Identify which cell holds the provided text, then report its (X, Y) central coordinate. 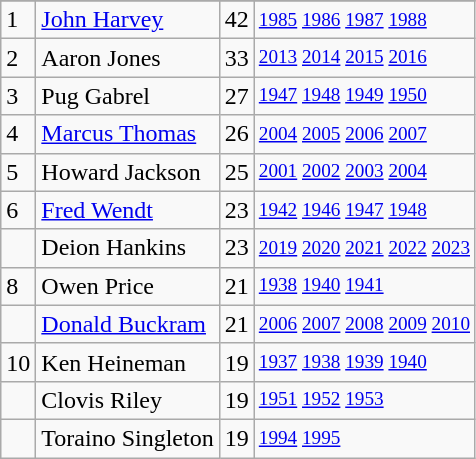
25 (236, 172)
5 (18, 172)
1951 1952 1953 (364, 400)
2019 2020 2021 2022 2023 (364, 248)
2006 2007 2008 2009 2010 (364, 324)
1942 1946 1947 1948 (364, 210)
26 (236, 134)
Deion Hankins (128, 248)
Donald Buckram (128, 324)
33 (236, 58)
42 (236, 20)
1 (18, 20)
8 (18, 286)
Pug Gabrel (128, 96)
1947 1948 1949 1950 (364, 96)
Owen Price (128, 286)
1985 1986 1987 1988 (364, 20)
2 (18, 58)
2013 2014 2015 2016 (364, 58)
John Harvey (128, 20)
2001 2002 2003 2004 (364, 172)
Marcus Thomas (128, 134)
6 (18, 210)
Howard Jackson (128, 172)
1937 1938 1939 1940 (364, 362)
3 (18, 96)
Ken Heineman (128, 362)
Aaron Jones (128, 58)
4 (18, 134)
Toraino Singleton (128, 438)
Fred Wendt (128, 210)
1938 1940 1941 (364, 286)
Clovis Riley (128, 400)
2004 2005 2006 2007 (364, 134)
1994 1995 (364, 438)
10 (18, 362)
27 (236, 96)
